From the cell containing the given text, extract its center point as (x, y) coordinate. 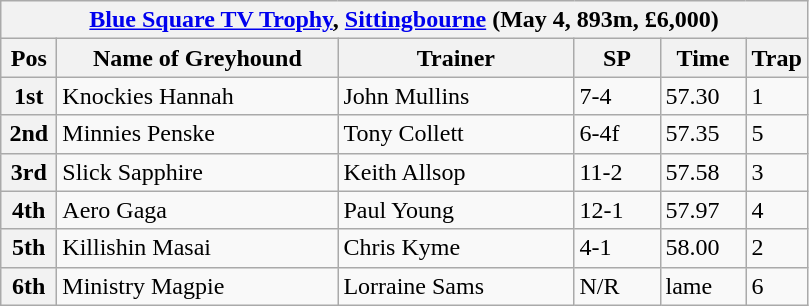
57.58 (703, 172)
N/R (617, 286)
57.97 (703, 210)
SP (617, 58)
Paul Young (456, 210)
Tony Collett (456, 134)
11-2 (617, 172)
4-1 (617, 248)
57.35 (703, 134)
lame (703, 286)
Time (703, 58)
4 (776, 210)
Pos (29, 58)
1 (776, 96)
5 (776, 134)
3 (776, 172)
John Mullins (456, 96)
2 (776, 248)
Chris Kyme (456, 248)
7-4 (617, 96)
4th (29, 210)
Blue Square TV Trophy, Sittingbourne (May 4, 893m, £6,000) (404, 20)
Keith Allsop (456, 172)
Slick Sapphire (198, 172)
Knockies Hannah (198, 96)
6th (29, 286)
5th (29, 248)
Trap (776, 58)
57.30 (703, 96)
Aero Gaga (198, 210)
6 (776, 286)
Lorraine Sams (456, 286)
Name of Greyhound (198, 58)
58.00 (703, 248)
3rd (29, 172)
1st (29, 96)
Trainer (456, 58)
Killishin Masai (198, 248)
Minnies Penske (198, 134)
2nd (29, 134)
6-4f (617, 134)
Ministry Magpie (198, 286)
12-1 (617, 210)
